Return the (X, Y) coordinate for the center point of the cell that contains the specified text.  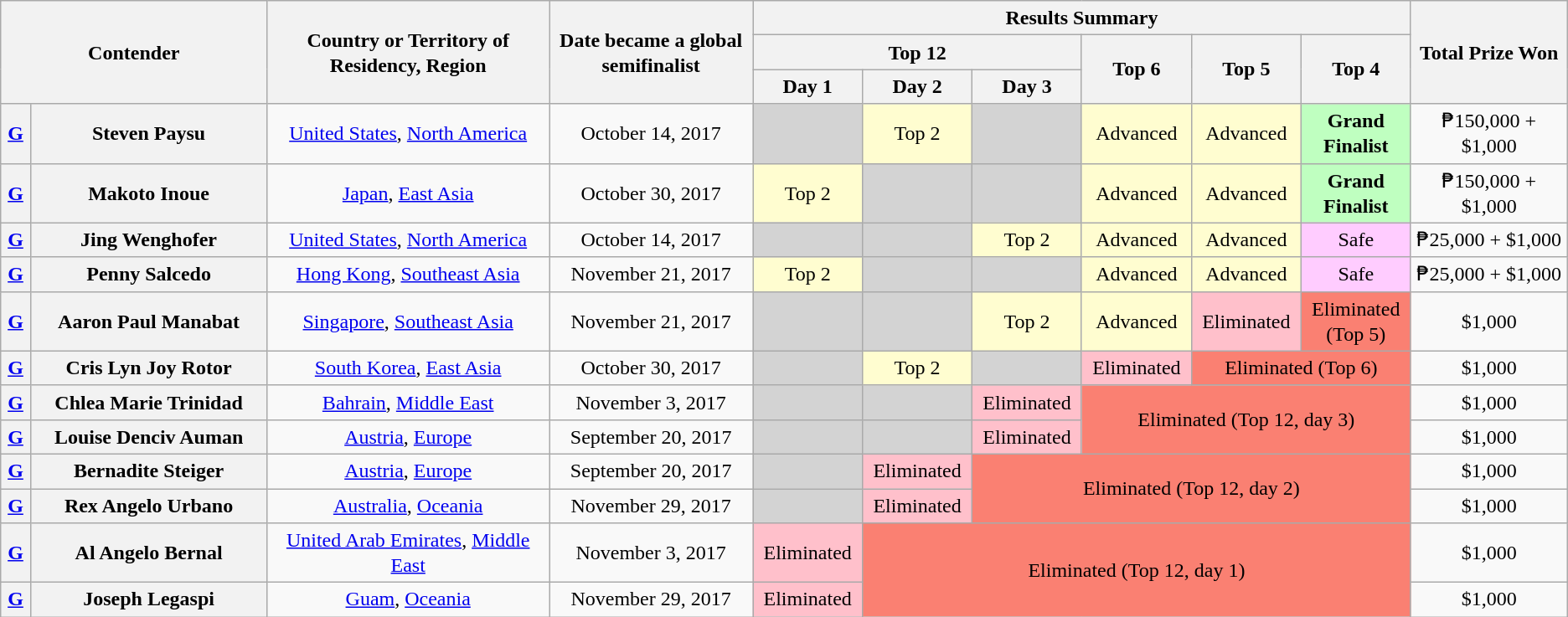
Results Summary (1082, 18)
Date became a global semifinalist (652, 52)
Guam, Oceania (409, 599)
Aaron Paul Manabat (149, 321)
Contender (134, 52)
Hong Kong, Southeast Asia (409, 275)
Singapore, Southeast Asia (409, 321)
Top 6 (1136, 69)
Chlea Marie Trinidad (149, 402)
Cris Lyn Joy Rotor (149, 368)
Joseph Legaspi (149, 599)
Bernadite Steiger (149, 470)
Japan, East Asia (409, 193)
Eliminated (Top 6) (1301, 368)
Top 12 (918, 52)
Al Angelo Bernal (149, 553)
United Arab Emirates, Middle East (409, 553)
Day 3 (1027, 87)
Country or Territory of Residency, Region (409, 52)
Jing Wenghofer (149, 239)
Top 4 (1355, 69)
Steven Paysu (149, 134)
Eliminated (Top 5) (1355, 321)
Australia, Oceania (409, 506)
Bahrain, Middle East (409, 402)
Total Prize Won (1489, 52)
Eliminated (Top 12, day 3) (1246, 419)
Top 5 (1246, 69)
Penny Salcedo (149, 275)
South Korea, East Asia (409, 368)
Day 2 (918, 87)
Makoto Inoue (149, 193)
Louise Denciv Auman (149, 437)
Rex Angelo Urbano (149, 506)
Eliminated (Top 12, day 1) (1137, 570)
Day 1 (807, 87)
Eliminated (Top 12, day 2) (1192, 488)
